Detect which cell encompasses the target text, then output its [X, Y] center coordinate. 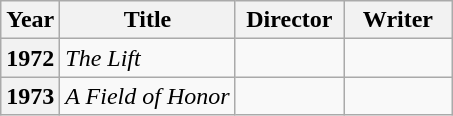
A Field of Honor [148, 96]
Director [290, 20]
Writer [398, 20]
The Lift [148, 58]
Title [148, 20]
Year [30, 20]
1972 [30, 58]
1973 [30, 96]
